Determine the [x, y] coordinate at the center of the cell enclosing the given text.  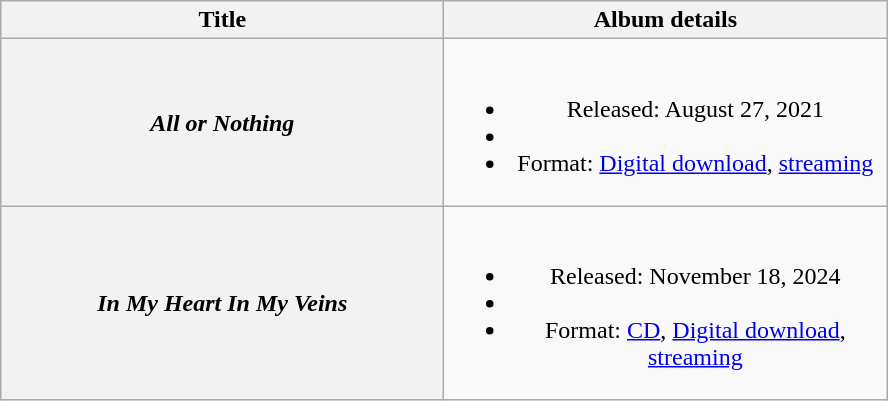
Released: August 27, 2021Format: Digital download, streaming [666, 122]
All or Nothing [222, 122]
Title [222, 20]
Released: November 18, 2024Format: CD, Digital download, streaming [666, 303]
In My Heart In My Veins [222, 303]
Album details [666, 20]
